From the cell containing the given text, extract its center point as (x, y) coordinate. 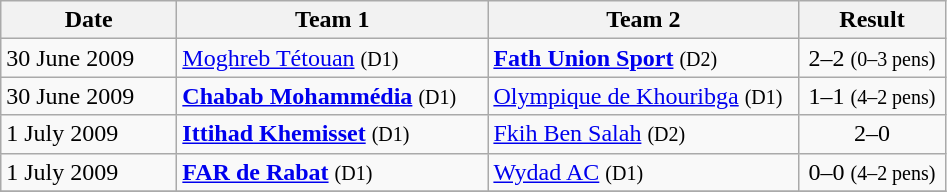
2–2 (0–3 pens) (872, 58)
Team 2 (644, 20)
2–0 (872, 134)
Moghreb Tétouan (D1) (332, 58)
Date (89, 20)
FAR de Rabat (D1) (332, 172)
Ittihad Khemisset (D1) (332, 134)
Olympique de Khouribga (D1) (644, 96)
1–1 (4–2 pens) (872, 96)
Wydad AC (D1) (644, 172)
0–0 (4–2 pens) (872, 172)
Result (872, 20)
Team 1 (332, 20)
Fath Union Sport (D2) (644, 58)
Fkih Ben Salah (D2) (644, 134)
Chabab Mohammédia (D1) (332, 96)
